Search for the cell housing the specified text and yield its [X, Y] center coordinate. 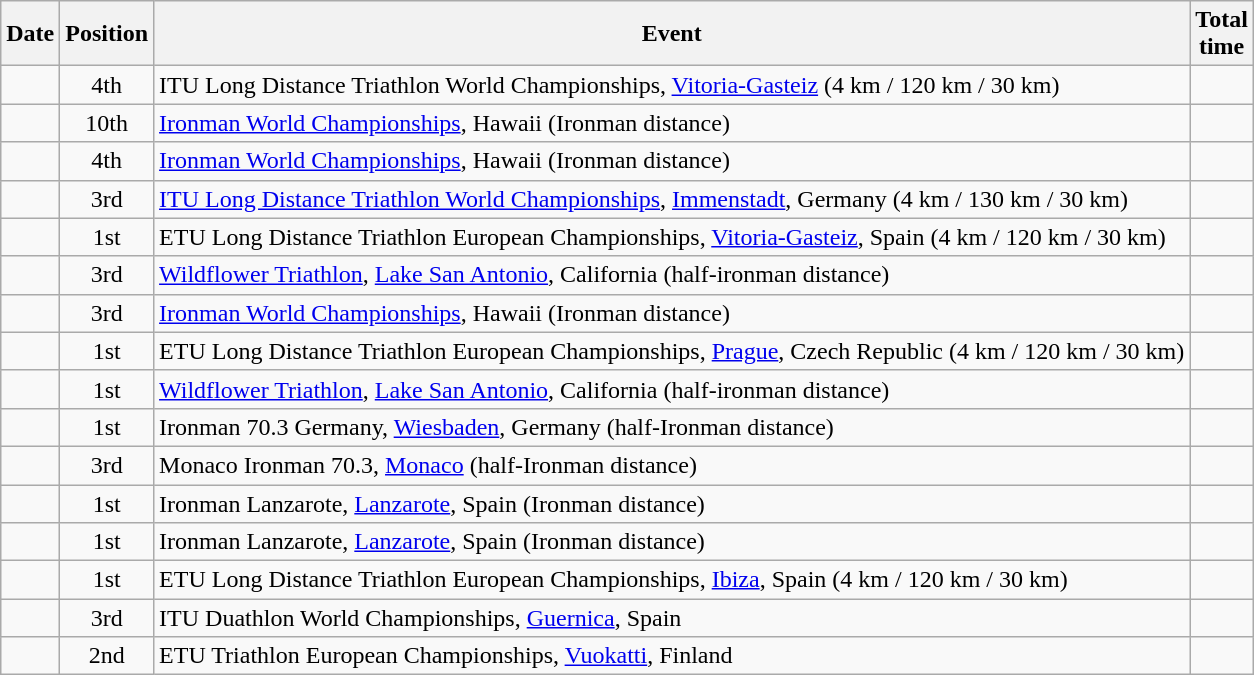
Ironman 70.3 Germany, Wiesbaden, Germany (half-Ironman distance) [672, 427]
Position [107, 34]
ITU Duathlon World Championships, Guernica, Spain [672, 618]
Event [672, 34]
Total time [1222, 34]
ETU Triathlon European Championships, Vuokatti, Finland [672, 656]
ETU Long Distance Triathlon European Championships, Vitoria-Gasteiz, Spain (4 km / 120 km / 30 km) [672, 237]
ITU Long Distance Triathlon World Championships, Immenstadt, Germany (4 km / 130 km / 30 km) [672, 199]
2nd [107, 656]
Monaco Ironman 70.3, Monaco (half-Ironman distance) [672, 465]
ETU Long Distance Triathlon European Championships, Ibiza, Spain (4 km / 120 km / 30 km) [672, 580]
ETU Long Distance Triathlon European Championships, Prague, Czech Republic (4 km / 120 km / 30 km) [672, 351]
Date [30, 34]
ITU Long Distance Triathlon World Championships, Vitoria-Gasteiz (4 km / 120 km / 30 km) [672, 85]
10th [107, 123]
